Return the (X, Y) coordinate for the center point of the cell that contains the specified text.  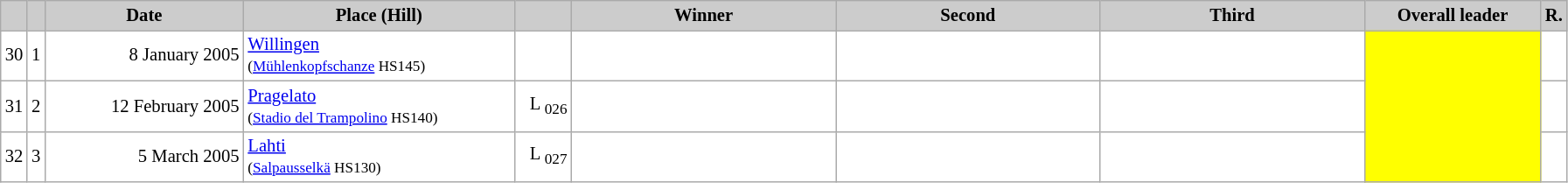
8 January 2005 (143, 55)
Lahti(Salpausselkä HS130) (379, 157)
Winner (703, 15)
Second (968, 15)
R. (1554, 15)
31 (14, 106)
12 February 2005 (143, 106)
Willingen(Mühlenkopfschanze HS145) (379, 55)
Date (143, 15)
L 027 (542, 157)
Overall leader (1453, 15)
30 (14, 55)
2 (36, 106)
1 (36, 55)
Place (Hill) (379, 15)
Pragelato(Stadio del Trampolino HS140) (379, 106)
3 (36, 157)
32 (14, 157)
5 March 2005 (143, 157)
L 026 (542, 106)
Third (1232, 15)
